Extract the [x, y] coordinate from the center of the cell holding the provided text.  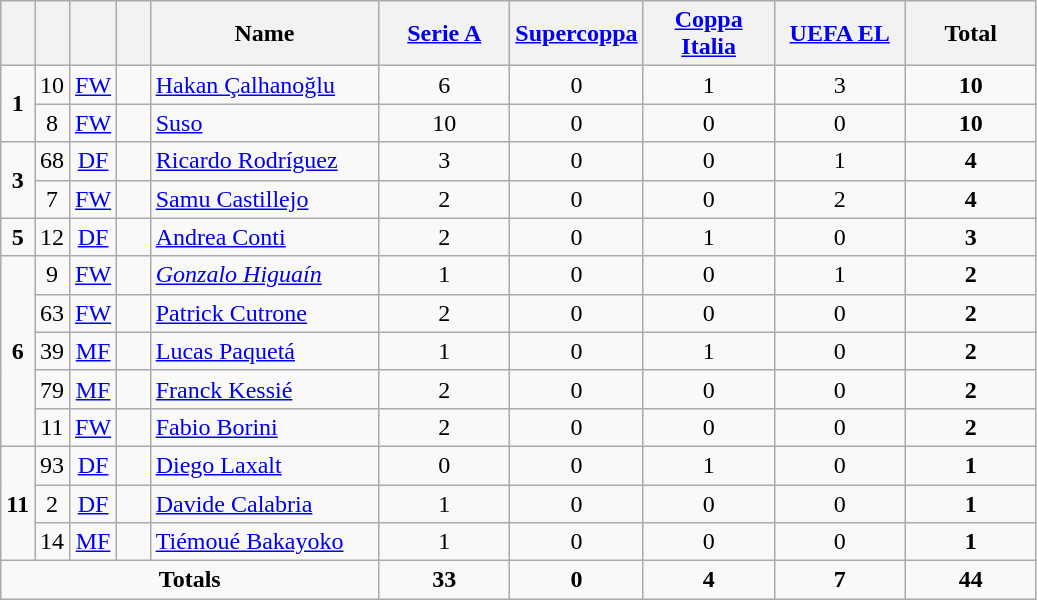
Gonzalo Higuaín [264, 275]
Davide Calabria [264, 503]
Franck Kessié [264, 389]
Andrea Conti [264, 237]
9 [52, 275]
Serie A [444, 34]
33 [444, 580]
Fabio Borini [264, 427]
Supercoppa [576, 34]
63 [52, 313]
5 [18, 237]
Ricardo Rodríguez [264, 161]
Total [970, 34]
68 [52, 161]
39 [52, 351]
93 [52, 465]
79 [52, 389]
Tiémoué Bakayoko [264, 542]
8 [52, 123]
Patrick Cutrone [264, 313]
Totals [190, 580]
Lucas Paquetá [264, 351]
UEFA EL [840, 34]
12 [52, 237]
Hakan Çalhanoğlu [264, 85]
14 [52, 542]
Samu Castillejo [264, 199]
Suso [264, 123]
Diego Laxalt [264, 465]
44 [970, 580]
Name [264, 34]
Coppa Italia [708, 34]
